Determine the [x, y] coordinate at the center of the cell enclosing the given text.  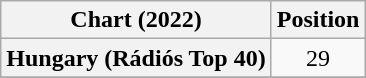
Position [318, 20]
Hungary (Rádiós Top 40) [136, 58]
29 [318, 58]
Chart (2022) [136, 20]
